Extract the [X, Y] coordinate from the center of the cell holding the provided text.  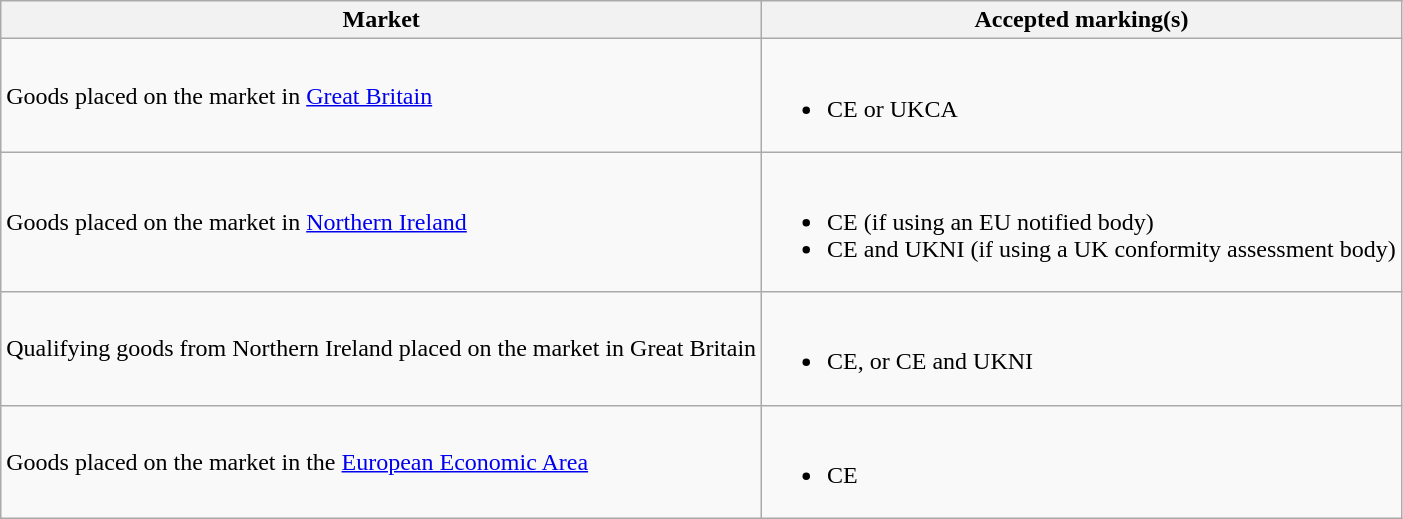
Goods placed on the market in the European Economic Area [382, 462]
Market [382, 20]
Goods placed on the market in Northern Ireland [382, 222]
CE [1082, 462]
CE or UKCA [1082, 96]
CE (if using an EU notified body)CE and UKNI (if using a UK conformity assessment body) [1082, 222]
Goods placed on the market in Great Britain [382, 96]
Qualifying goods from Northern Ireland placed on the market in Great Britain [382, 348]
CE, or CE and UKNI [1082, 348]
Accepted marking(s) [1082, 20]
